Return the [x, y] coordinate for the center point of the cell that contains the specified text.  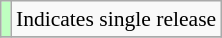
Indicates single release [116, 19]
